Identify which cell holds the provided text, then report its [X, Y] central coordinate. 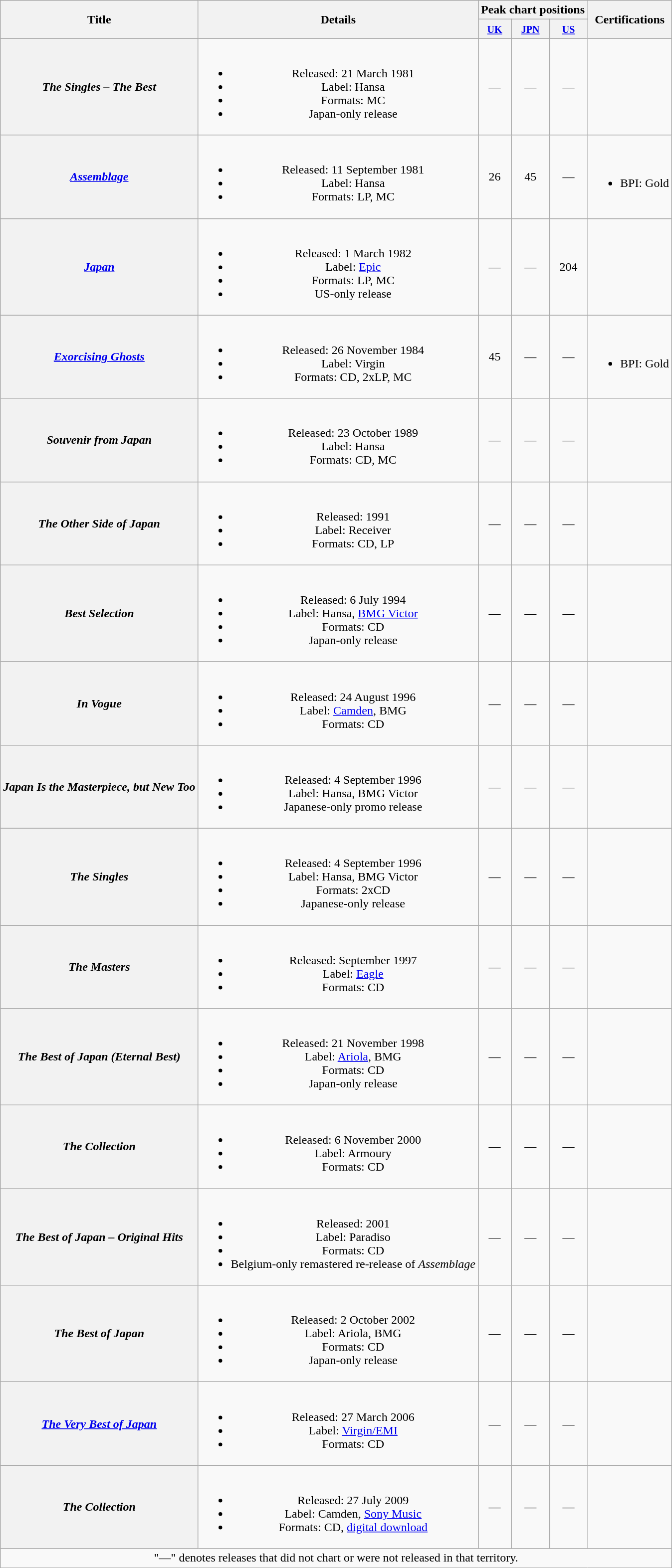
The Other Side of Japan [99, 523]
Released: 21 March 1981Label: HansaFormats: MCJapan-only release [338, 87]
The Very Best of Japan [99, 1424]
Released: 1991Label: ReceiverFormats: CD, LP [338, 523]
Released: 21 November 1998Label: Ariola, BMGFormats: CDJapan-only release [338, 1057]
Released: 6 July 1994Label: Hansa, BMG VictorFormats: CDJapan-only release [338, 613]
Released: 4 September 1996Label: Hansa, BMG VictorJapanese-only promo release [338, 787]
JPN [531, 29]
UK [494, 29]
Released: 6 November 2000Label: ArmouryFormats: CD [338, 1147]
204 [569, 267]
Released: 26 November 1984Label: VirginFormats: CD, 2xLP, MC [338, 357]
Released: 23 October 1989Label: HansaFormats: CD, MC [338, 440]
Released: 1 March 1982Label: EpicFormats: LP, MCUS-only release [338, 267]
US [569, 29]
Certifications [630, 19]
Japan Is the Masterpiece, but New Too [99, 787]
Released: 27 March 2006Label: Virgin/EMIFormats: CD [338, 1424]
The Singles [99, 876]
Details [338, 19]
Title [99, 19]
Japan [99, 267]
Released: 4 September 1996Label: Hansa, BMG VictorFormats: 2xCDJapanese-only release [338, 876]
The Best of Japan [99, 1334]
The Best of Japan – Original Hits [99, 1237]
26 [494, 176]
Released: 2001Label: ParadisoFormats: CDBelgium-only remastered re-release of Assemblage [338, 1237]
Exorcising Ghosts [99, 357]
The Best of Japan (Eternal Best) [99, 1057]
The Singles – The Best [99, 87]
Peak chart positions [533, 10]
Released: 24 August 1996Label: Camden, BMGFormats: CD [338, 703]
Released: 11 September 1981Label: HansaFormats: LP, MC [338, 176]
Released: 27 July 2009Label: Camden, Sony MusicFormats: CD, digital download [338, 1507]
Released: September 1997Label: EagleFormats: CD [338, 967]
"—" denotes releases that did not chart or were not released in that territory. [336, 1558]
Best Selection [99, 613]
The Masters [99, 967]
In Vogue [99, 703]
Released: 2 October 2002Label: Ariola, BMGFormats: CDJapan-only release [338, 1334]
Assemblage [99, 176]
Souvenir from Japan [99, 440]
